Capture the cell that displays the provided text and extract its (x, y) central coordinate. 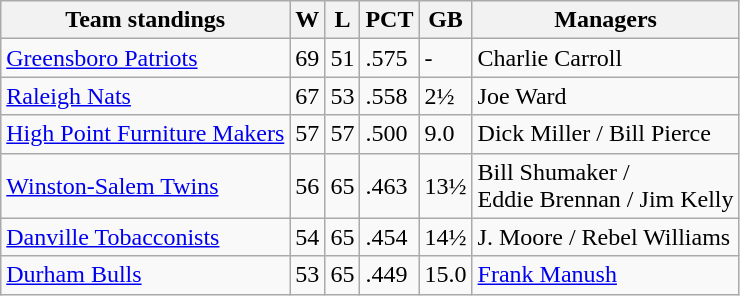
2½ (446, 96)
Bill Shumaker / Eddie Brennan / Jim Kelly (606, 186)
.500 (390, 134)
Danville Tobacconists (146, 237)
67 (308, 96)
Frank Manush (606, 275)
13½ (446, 186)
15.0 (446, 275)
Team standings (146, 20)
.463 (390, 186)
69 (308, 58)
GB (446, 20)
.575 (390, 58)
Dick Miller / Bill Pierce (606, 134)
51 (342, 58)
Charlie Carroll (606, 58)
- (446, 58)
High Point Furniture Makers (146, 134)
14½ (446, 237)
9.0 (446, 134)
.449 (390, 275)
W (308, 20)
.454 (390, 237)
Greensboro Patriots (146, 58)
54 (308, 237)
Durham Bulls (146, 275)
56 (308, 186)
Joe Ward (606, 96)
Winston-Salem Twins (146, 186)
PCT (390, 20)
Raleigh Nats (146, 96)
L (342, 20)
.558 (390, 96)
Managers (606, 20)
J. Moore / Rebel Williams (606, 237)
